Capture the cell that displays the provided text and extract its (X, Y) central coordinate. 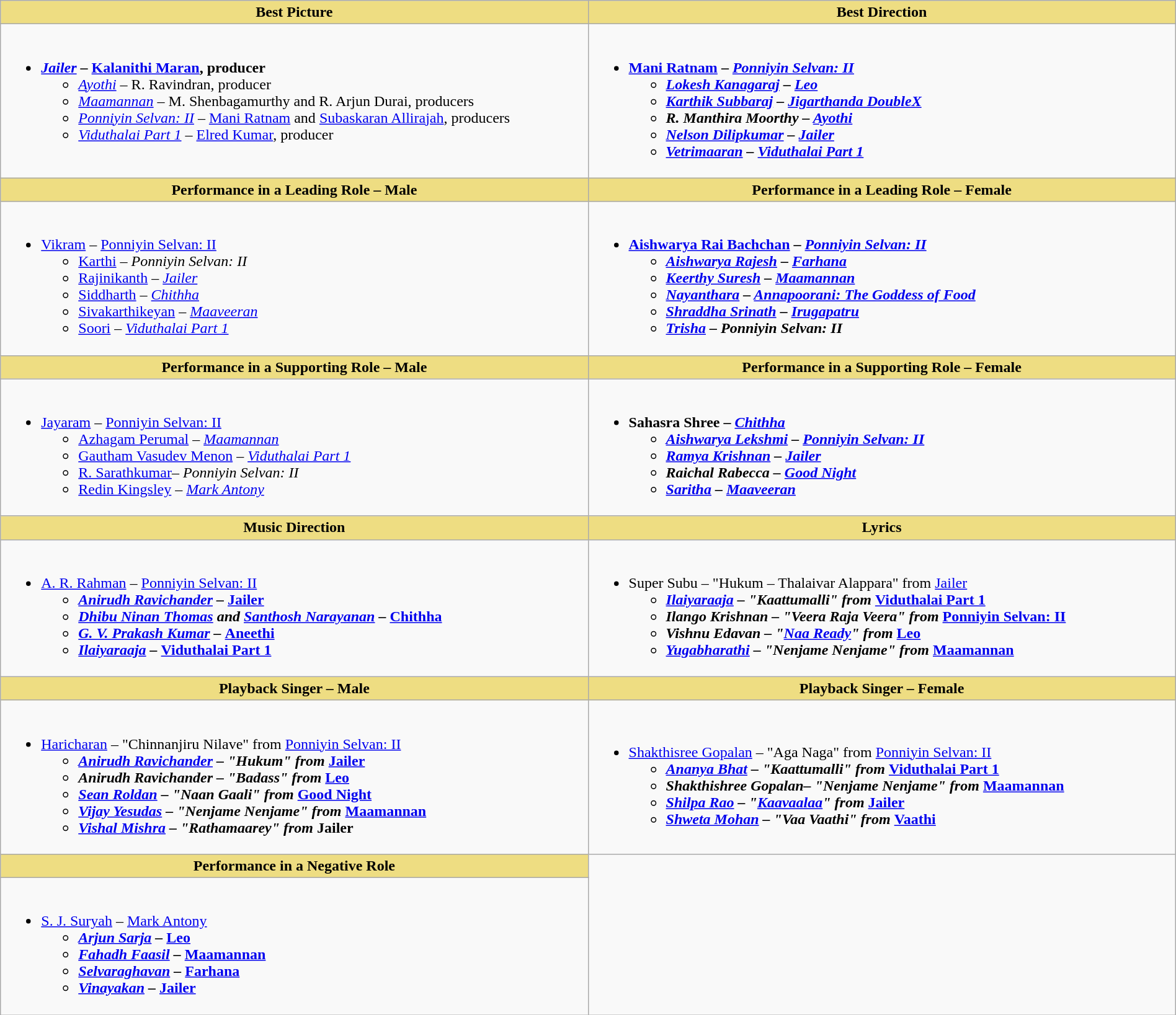
Best Picture (294, 12)
Vikram – Ponniyin Selvan: IIKarthi – Ponniyin Selvan: IIRajinikanth – JailerSiddharth – ChithhaSivakarthikeyan – MaaveeranSoori – Viduthalai Part 1 (294, 278)
Lyrics (882, 528)
Best Direction (882, 12)
Playback Singer – Female (882, 688)
Performance in a Supporting Role – Male (294, 367)
Sahasra Shree – ChithhaAishwarya Lekshmi – Ponniyin Selvan: IIRamya Krishnan – JailerRaichal Rabecca – Good NightSaritha – Maaveeran (882, 448)
Music Direction (294, 528)
Performance in a Leading Role – Female (882, 190)
Performance in a Negative Role (294, 866)
Performance in a Supporting Role – Female (882, 367)
Performance in a Leading Role – Male (294, 190)
Playback Singer – Male (294, 688)
S. J. Suryah – Mark AntonyArjun Sarja – LeoFahadh Faasil – MaamannanSelvaraghavan – FarhanaVinayakan – Jailer (294, 946)
